Identify which cell holds the provided text, then report its (X, Y) central coordinate. 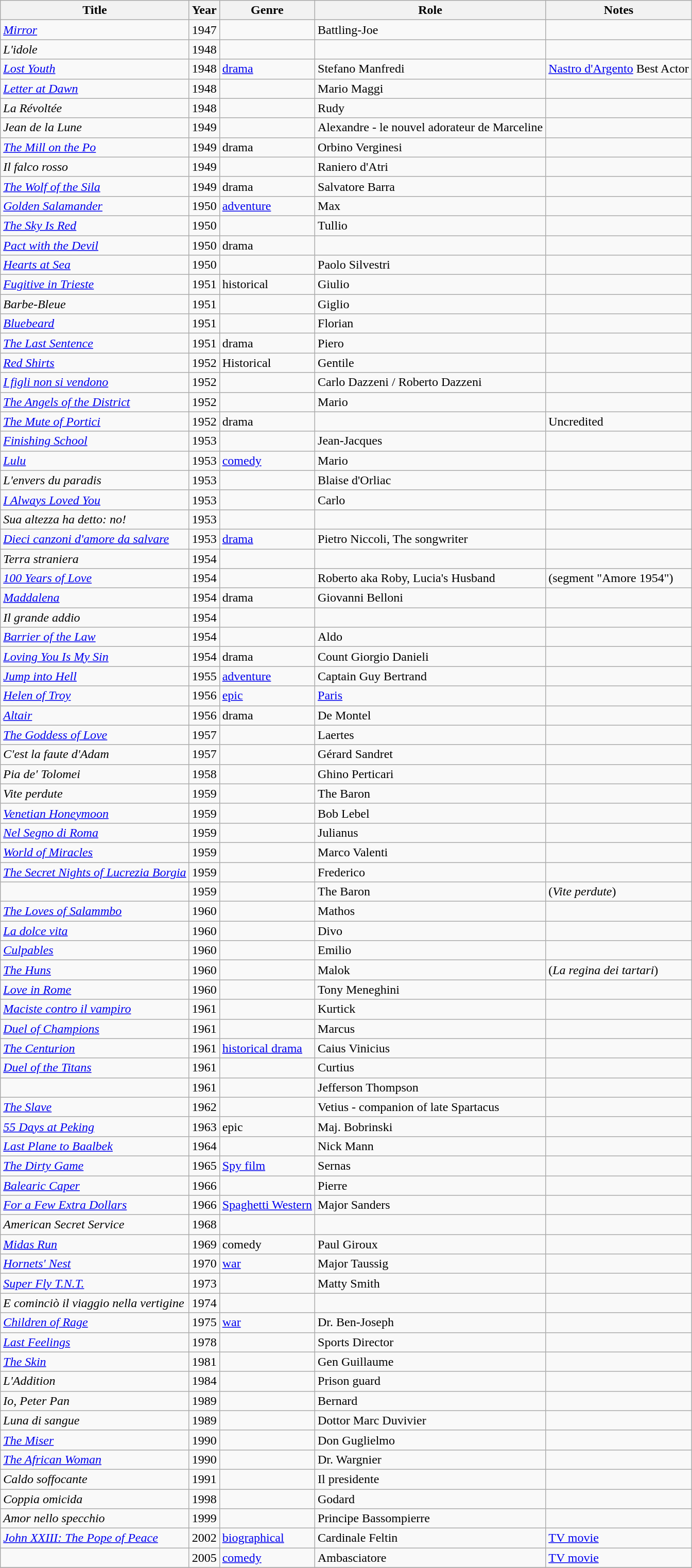
L'idole (95, 49)
The Dirty Game (95, 1166)
Marco Valenti (430, 852)
Godard (430, 1499)
Balearic Caper (95, 1185)
I figli non si vendono (95, 382)
Ghino Perticari (430, 774)
2005 (204, 1558)
Hornets' Nest (95, 1264)
Dr. Ben-Joseph (430, 1323)
Blaise d'Orliac (430, 480)
biographical (267, 1538)
Last Feelings (95, 1342)
Maddalena (95, 598)
Curtius (430, 1068)
Orbino Verginesi (430, 147)
Bluebeard (95, 324)
1968 (204, 1225)
55 Days at Peking (95, 1126)
Love in Rome (95, 990)
The Sky Is Red (95, 225)
Prison guard (430, 1381)
Julianus (430, 833)
1962 (204, 1107)
Loving You Is My Sin (95, 657)
Gérard Sandret (430, 754)
L'envers du paradis (95, 480)
Jefferson Thompson (430, 1087)
Raniero d'Atri (430, 167)
De Montel (430, 715)
Tony Meneghini (430, 990)
Year (204, 10)
Caius Vinicius (430, 1048)
Il grande addio (95, 618)
La dolce vita (95, 931)
Principe Bassompierre (430, 1519)
Mario Maggi (430, 89)
Don Guglielmo (430, 1440)
Mirror (95, 30)
Major Taussig (430, 1264)
Role (430, 10)
I Always Loved You (95, 500)
Sernas (430, 1166)
Culpables (95, 950)
1955 (204, 676)
Dottor Marc Duvivier (430, 1420)
The Loves of Salammbo (95, 911)
Paolo Silvestri (430, 265)
Giulio (430, 285)
Barbe-Bleue (95, 304)
Midas Run (95, 1244)
(Vite perdute) (619, 892)
Ambasciatore (430, 1558)
Spy film (267, 1166)
Children of Rage (95, 1323)
Maj. Bobrinski (430, 1126)
Fugitive in Trieste (95, 285)
La Révoltée (95, 108)
Notes (619, 10)
Cardinale Feltin (430, 1538)
Duel of Champions (95, 1029)
Pia de' Tolomei (95, 774)
Red Shirts (95, 363)
1999 (204, 1519)
Tullio (430, 225)
Maciste contro il vampiro (95, 1009)
Sua altezza ha detto: no! (95, 519)
(segment "Amore 1954") (619, 578)
The Mill on the Po (95, 147)
Dieci canzoni d'amore da salvare (95, 539)
1969 (204, 1244)
Divo (430, 931)
Sports Director (430, 1342)
Gen Guillaume (430, 1362)
Venetian Honeymoon (95, 813)
Count Giorgio Danieli (430, 657)
Last Plane to Baalbek (95, 1146)
Helen of Troy (95, 696)
Caldo soffocante (95, 1479)
Paul Giroux (430, 1244)
Salvatore Barra (430, 186)
The Centurion (95, 1048)
Il falco rosso (95, 167)
Kurtick (430, 1009)
The Slave (95, 1107)
Jean-Jacques (430, 441)
Piero (430, 343)
Carlo Dazzeni / Roberto Dazzeni (430, 382)
1963 (204, 1126)
E cominciò il viaggio nella vertigine (95, 1303)
Roberto aka Roby, Lucia's Husband (430, 578)
Dr. Wargnier (430, 1459)
Spaghetti Western (267, 1205)
Pact with the Devil (95, 245)
Historical (267, 363)
1965 (204, 1166)
Luna di sangue (95, 1420)
World of Miracles (95, 852)
The Mute of Portici (95, 421)
1975 (204, 1323)
Lulu (95, 461)
For a Few Extra Dollars (95, 1205)
Rudy (430, 108)
1973 (204, 1283)
1998 (204, 1499)
Malok (430, 970)
C'est la faute d'Adam (95, 754)
Genre (267, 10)
Jump into Hell (95, 676)
The African Woman (95, 1459)
Bob Lebel (430, 813)
Super Fly T.N.T. (95, 1283)
Giglio (430, 304)
The Huns (95, 970)
Uncredited (619, 421)
Letter at Dawn (95, 89)
Pietro Niccoli, The songwriter (430, 539)
John XXIII: The Pope of Peace (95, 1538)
1981 (204, 1362)
The Miser (95, 1440)
Coppia omicida (95, 1499)
Bernard (430, 1401)
Major Sanders (430, 1205)
historical (267, 285)
Lost Youth (95, 69)
Terra straniera (95, 558)
Alexandre - le nouvel adorateur de Marceline (430, 128)
L'Addition (95, 1381)
Giovanni Belloni (430, 598)
(La regina dei tartari) (619, 970)
Golden Salamander (95, 206)
Io, Peter Pan (95, 1401)
1974 (204, 1303)
Matty Smith (430, 1283)
The Angels of the District (95, 402)
The Last Sentence (95, 343)
The Wolf of the Sila (95, 186)
American Secret Service (95, 1225)
1978 (204, 1342)
1970 (204, 1264)
Marcus (430, 1029)
Il presidente (430, 1479)
1958 (204, 774)
1964 (204, 1146)
Aldo (430, 637)
Max (430, 206)
Nel Segno di Roma (95, 833)
Florian (430, 324)
The Skin (95, 1362)
Nastro d'Argento Best Actor (619, 69)
100 Years of Love (95, 578)
Jean de la Lune (95, 128)
1991 (204, 1479)
Gentile (430, 363)
Barrier of the Law (95, 637)
1947 (204, 30)
The Secret Nights of Lucrezia Borgia (95, 872)
1984 (204, 1381)
Altair (95, 715)
Hearts at Sea (95, 265)
Pierre (430, 1185)
Mathos (430, 911)
historical drama (267, 1048)
Emilio (430, 950)
Captain Guy Bertrand (430, 676)
Amor nello specchio (95, 1519)
Battling-Joe (430, 30)
2002 (204, 1538)
Vetius - companion of late Spartacus (430, 1107)
Nick Mann (430, 1146)
The Goddess of Love (95, 735)
Finishing School (95, 441)
Carlo (430, 500)
Vite perdute (95, 794)
Laertes (430, 735)
Title (95, 10)
Frederico (430, 872)
Stefano Manfredi (430, 69)
Paris (430, 696)
Duel of the Titans (95, 1068)
